From the cell containing the given text, extract its center point as [x, y] coordinate. 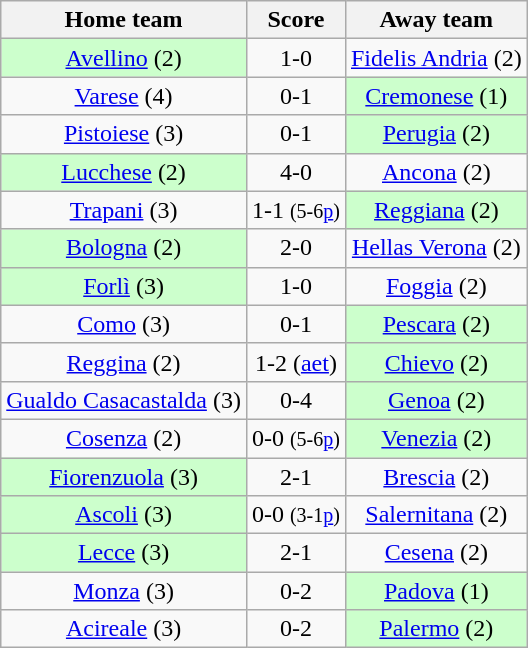
Como (3) [124, 324]
Avellino (2) [124, 58]
0-4 [296, 400]
0-0 (5-6p) [296, 438]
Cremonese (1) [436, 96]
Chievo (2) [436, 362]
Fidelis Andria (2) [436, 58]
Salernitana (2) [436, 515]
Score [296, 20]
Trapani (3) [124, 210]
Pistoiese (3) [124, 134]
Varese (4) [124, 96]
Padova (1) [436, 591]
Venezia (2) [436, 438]
Gualdo Casacastalda (3) [124, 400]
Brescia (2) [436, 477]
Fiorenzuola (3) [124, 477]
Reggina (2) [124, 362]
Home team [124, 20]
Lucchese (2) [124, 172]
Forlì (3) [124, 286]
1-2 (aet) [296, 362]
1-1 (5-6p) [296, 210]
Perugia (2) [436, 134]
0-0 (3-1p) [296, 515]
Away team [436, 20]
Genoa (2) [436, 400]
Ancona (2) [436, 172]
Palermo (2) [436, 629]
4-0 [296, 172]
Lecce (3) [124, 553]
Reggiana (2) [436, 210]
Ascoli (3) [124, 515]
Hellas Verona (2) [436, 248]
Bologna (2) [124, 248]
Foggia (2) [436, 286]
2-0 [296, 248]
Monza (3) [124, 591]
Cesena (2) [436, 553]
Pescara (2) [436, 324]
Acireale (3) [124, 629]
Cosenza (2) [124, 438]
